For the text-containing cell, return its midpoint in (x, y) coordinate format. 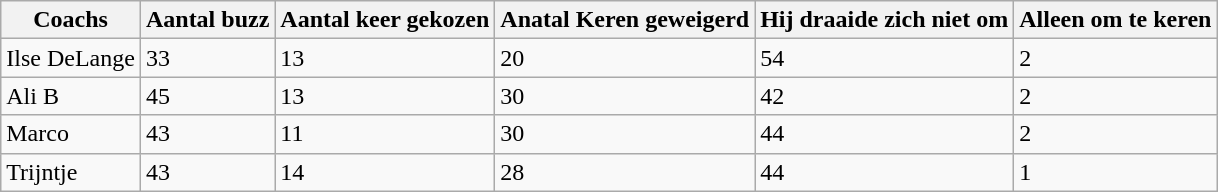
Aantal buzz (207, 20)
45 (207, 96)
14 (385, 172)
Marco (71, 134)
54 (884, 58)
Trijntje (71, 172)
Alleen om te keren (1116, 20)
1 (1116, 172)
42 (884, 96)
Ali B (71, 96)
20 (625, 58)
33 (207, 58)
Ilse DeLange (71, 58)
Anatal Keren geweigerd (625, 20)
Hij draaide zich niet om (884, 20)
28 (625, 172)
Aantal keer gekozen (385, 20)
Coachs (71, 20)
11 (385, 134)
